Detect which cell encompasses the target text, then output its (x, y) center coordinate. 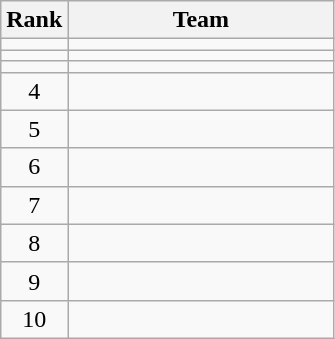
5 (34, 129)
4 (34, 91)
7 (34, 205)
10 (34, 319)
9 (34, 281)
Rank (34, 20)
8 (34, 243)
6 (34, 167)
Team (201, 20)
